Scan for the cell matching the given text and deliver its (x, y) coordinate at center. 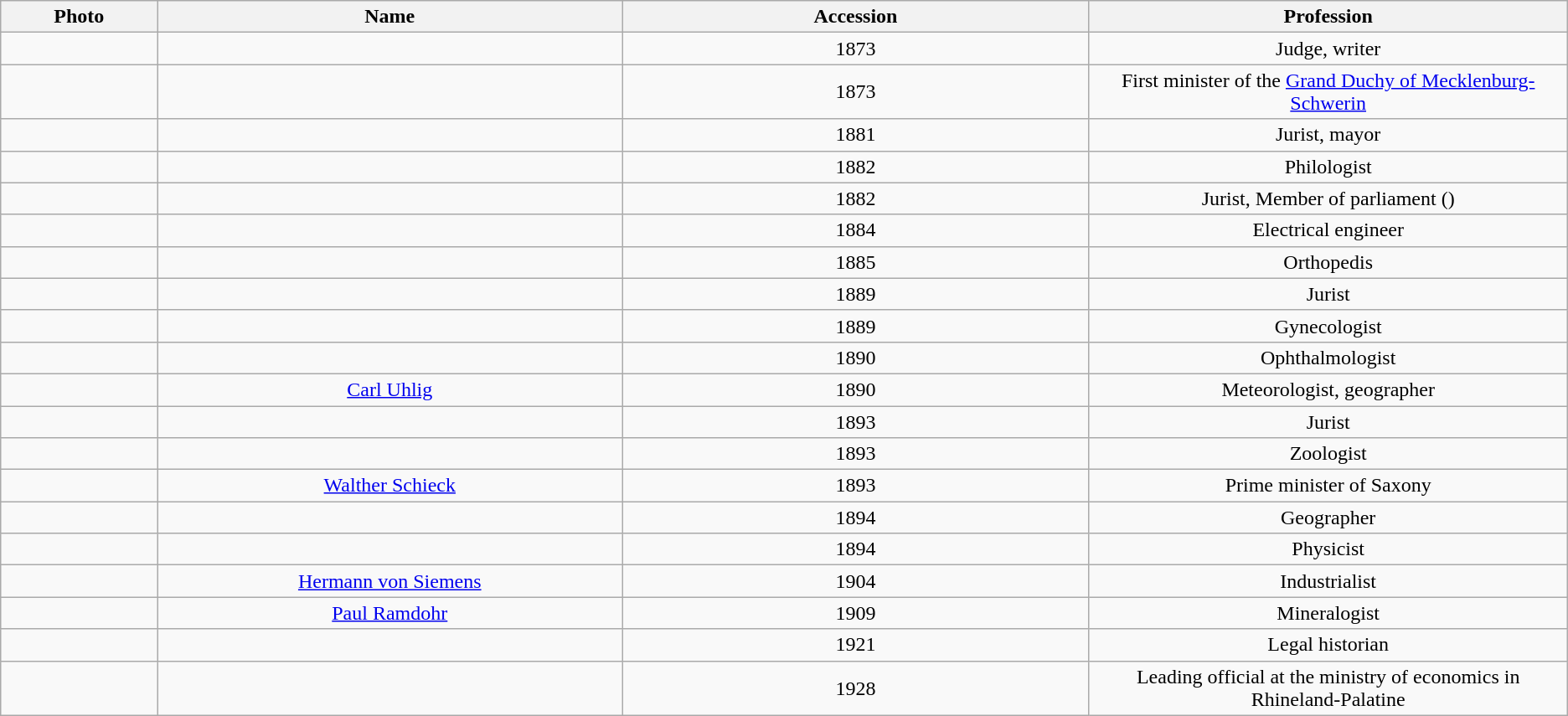
Electrical engineer (1328, 230)
Prime minister of Saxony (1328, 486)
Zoologist (1328, 454)
1928 (856, 688)
Carl Uhlig (390, 389)
Hermann von Siemens (390, 581)
Physicist (1328, 549)
Orthopedis (1328, 262)
1921 (856, 645)
Mineralogist (1328, 613)
Judge, writer (1328, 49)
Industrialist (1328, 581)
1904 (856, 581)
Photo (79, 17)
Legal historian (1328, 645)
Ophthalmologist (1328, 358)
1884 (856, 230)
Walther Schieck (390, 486)
Leading official at the ministry of economics in Rhineland-Palatine (1328, 688)
Gynecologist (1328, 326)
Jurist, Member of parliament () (1328, 198)
1909 (856, 613)
Profession (1328, 17)
1881 (856, 135)
1885 (856, 262)
Name (390, 17)
Geographer (1328, 518)
First minister of the Grand Duchy of Mecklenburg-Schwerin (1328, 92)
Accession (856, 17)
Philologist (1328, 167)
Meteorologist, geographer (1328, 389)
Paul Ramdohr (390, 613)
Jurist, mayor (1328, 135)
